Pinpoint the cell where the given text exists, returning its [x, y] midpoint coordinate. 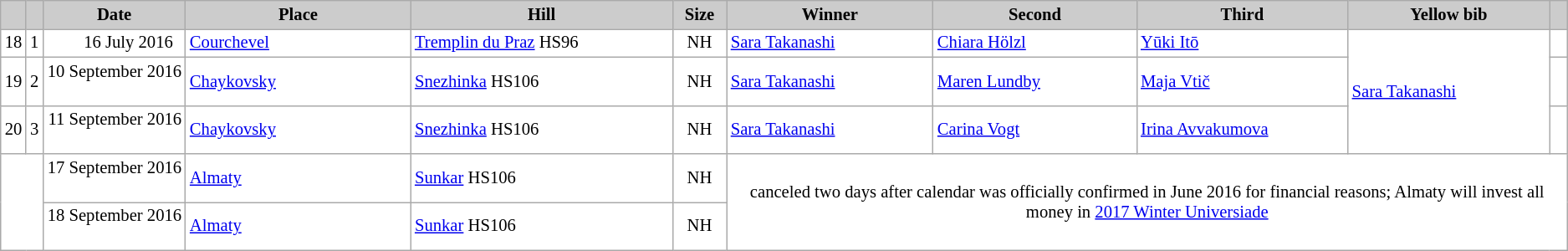
Size [699, 14]
Date [114, 14]
1 [34, 43]
Hill [542, 14]
canceled two days after calendar was officially confirmed in June 2016 for financial reasons; Almaty will invest all money in 2017 Winter Universiade [1147, 202]
2 [34, 81]
Yellow bib [1448, 14]
17 September 2016 [114, 178]
Place [298, 14]
Tremplin du Praz HS96 [542, 43]
3 [34, 130]
18 [13, 43]
Yūki Itō [1243, 43]
Courchevel [298, 43]
10 September 2016 [114, 81]
Irina Avvakumova [1243, 130]
Second [1035, 14]
Third [1243, 14]
Carina Vogt [1035, 130]
18 September 2016 [114, 226]
Chiara Hölzl [1035, 43]
11 September 2016 [114, 130]
19 [13, 81]
16 July 2016 [114, 43]
20 [13, 130]
Maja Vtič [1243, 81]
Maren Lundby [1035, 81]
Winner [830, 14]
